Capture the cell that displays the provided text and extract its [x, y] central coordinate. 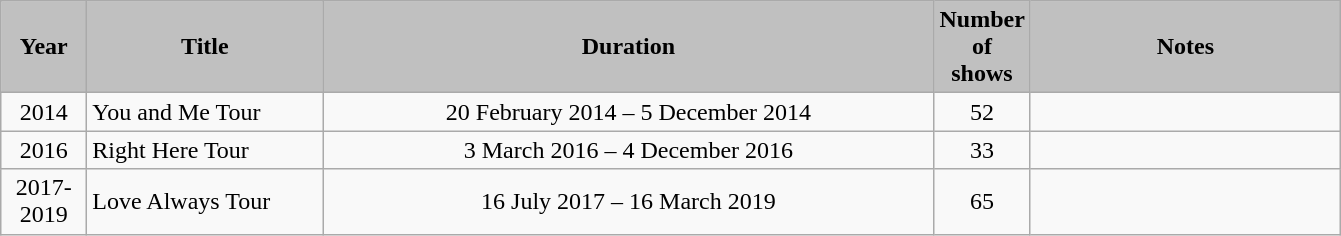
52 [982, 112]
20 February 2014 – 5 December 2014 [628, 112]
Title [205, 47]
Love Always Tour [205, 202]
Number of shows [982, 47]
2016 [44, 150]
2017-2019 [44, 202]
16 July 2017 – 16 March 2019 [628, 202]
Duration [628, 47]
You and Me Tour [205, 112]
Notes [1186, 47]
3 March 2016 – 4 December 2016 [628, 150]
2014 [44, 112]
Right Here Tour [205, 150]
33 [982, 150]
65 [982, 202]
Year [44, 47]
